Capture the cell that displays the provided text and extract its [X, Y] central coordinate. 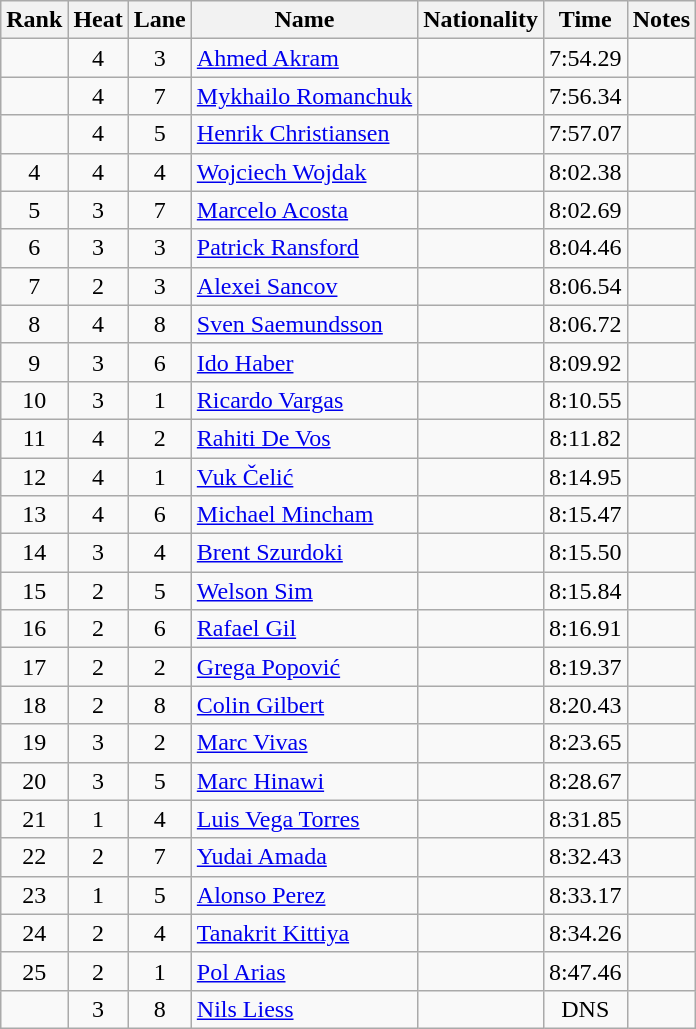
Ricardo Vargas [304, 400]
Yudai Amada [304, 857]
22 [34, 857]
8:34.26 [585, 933]
Brent Szurdoki [304, 553]
8:10.55 [585, 400]
9 [34, 362]
Mykhailo Romanchuk [304, 96]
7:56.34 [585, 96]
12 [34, 477]
16 [34, 629]
8:33.17 [585, 895]
8:02.38 [585, 172]
8:23.65 [585, 743]
8:04.46 [585, 248]
Luis Vega Torres [304, 819]
Alexei Sancov [304, 286]
23 [34, 895]
8:15.84 [585, 591]
Heat [98, 20]
Tanakrit Kittiya [304, 933]
Patrick Ransford [304, 248]
7:54.29 [585, 58]
11 [34, 438]
8:06.54 [585, 286]
Nationality [481, 20]
Ahmed Akram [304, 58]
Sven Saemundsson [304, 324]
Colin Gilbert [304, 705]
8:47.46 [585, 971]
8:15.50 [585, 553]
Nils Liess [304, 1009]
8:20.43 [585, 705]
8:31.85 [585, 819]
8:09.92 [585, 362]
20 [34, 781]
8:32.43 [585, 857]
Name [304, 20]
19 [34, 743]
8:11.82 [585, 438]
Notes [661, 20]
Alonso Perez [304, 895]
8:14.95 [585, 477]
13 [34, 515]
25 [34, 971]
Henrik Christiansen [304, 134]
21 [34, 819]
Marcelo Acosta [304, 210]
Welson Sim [304, 591]
10 [34, 400]
Marc Hinawi [304, 781]
8:06.72 [585, 324]
Lane [160, 20]
Michael Mincham [304, 515]
Rank [34, 20]
18 [34, 705]
8:28.67 [585, 781]
Wojciech Wojdak [304, 172]
Ido Haber [304, 362]
Pol Arias [304, 971]
Grega Popović [304, 667]
7:57.07 [585, 134]
8:16.91 [585, 629]
8:15.47 [585, 515]
Marc Vivas [304, 743]
17 [34, 667]
Rafael Gil [304, 629]
Time [585, 20]
24 [34, 933]
Vuk Čelić [304, 477]
8:19.37 [585, 667]
14 [34, 553]
DNS [585, 1009]
8:02.69 [585, 210]
Rahiti De Vos [304, 438]
15 [34, 591]
